For the text-containing cell, return its midpoint in (X, Y) coordinate format. 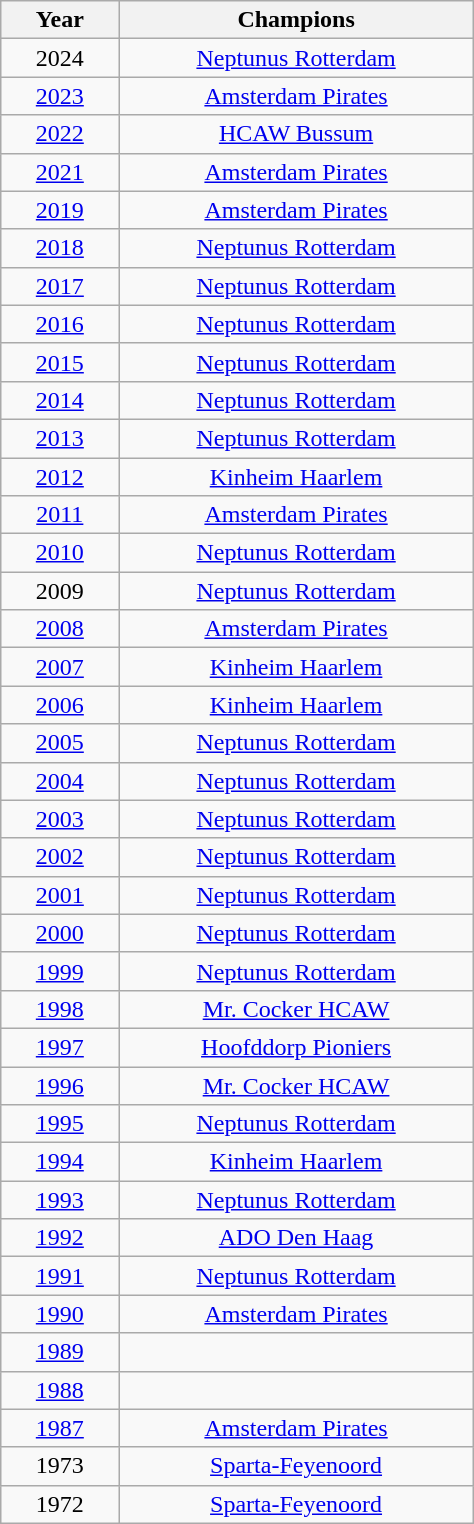
2005 (60, 743)
2006 (60, 705)
Champions (296, 20)
2000 (60, 933)
1995 (60, 1124)
2014 (60, 400)
ADO Den Haag (296, 1238)
1998 (60, 1009)
1994 (60, 1162)
1991 (60, 1276)
Year (60, 20)
2003 (60, 819)
Hoofddorp Pioniers (296, 1047)
2021 (60, 172)
2001 (60, 895)
1997 (60, 1047)
2012 (60, 477)
2024 (60, 58)
2007 (60, 667)
1992 (60, 1238)
1987 (60, 1428)
2004 (60, 781)
2023 (60, 96)
2018 (60, 248)
1989 (60, 1352)
1993 (60, 1200)
2010 (60, 553)
2022 (60, 134)
1972 (60, 1504)
2009 (60, 591)
2016 (60, 324)
2015 (60, 362)
1999 (60, 971)
1988 (60, 1390)
2008 (60, 629)
HCAW Bussum (296, 134)
2011 (60, 515)
2019 (60, 210)
2013 (60, 438)
2002 (60, 857)
2017 (60, 286)
1996 (60, 1085)
1973 (60, 1466)
1990 (60, 1314)
